Pinpoint the cell where the given text exists, returning its [x, y] midpoint coordinate. 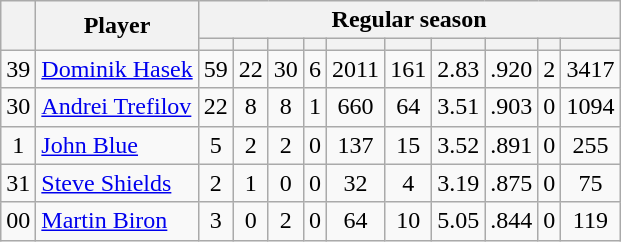
Regular season [409, 20]
161 [408, 69]
Martin Biron [117, 221]
John Blue [117, 145]
.844 [512, 221]
3.51 [458, 107]
10 [408, 221]
Dominik Hasek [117, 69]
5 [216, 145]
3 [216, 221]
660 [355, 107]
75 [590, 183]
00 [18, 221]
137 [355, 145]
2011 [355, 69]
.875 [512, 183]
6 [314, 69]
31 [18, 183]
4 [408, 183]
1094 [590, 107]
3.52 [458, 145]
15 [408, 145]
3.19 [458, 183]
119 [590, 221]
59 [216, 69]
.903 [512, 107]
Andrei Trefilov [117, 107]
3417 [590, 69]
32 [355, 183]
5.05 [458, 221]
Player [117, 26]
Steve Shields [117, 183]
.920 [512, 69]
2.83 [458, 69]
.891 [512, 145]
39 [18, 69]
255 [590, 145]
